Search for the cell housing the specified text and yield its [X, Y] center coordinate. 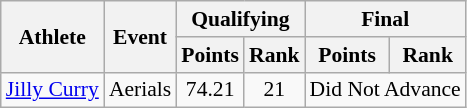
Did Not Advance [386, 90]
Final [386, 19]
Event [140, 36]
21 [274, 90]
Qualifying [240, 19]
74.21 [210, 90]
Aerials [140, 90]
Jilly Curry [52, 90]
Athlete [52, 36]
